Pinpoint the cell where the given text exists, returning its (x, y) midpoint coordinate. 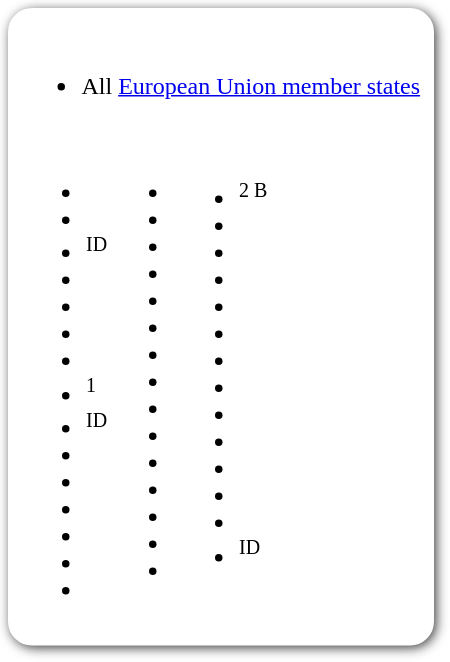
2 BID (224, 377)
ID1ID (66, 377)
All European Union member states ID1ID 2 BID (221, 326)
